Capture the cell that displays the provided text and extract its (X, Y) central coordinate. 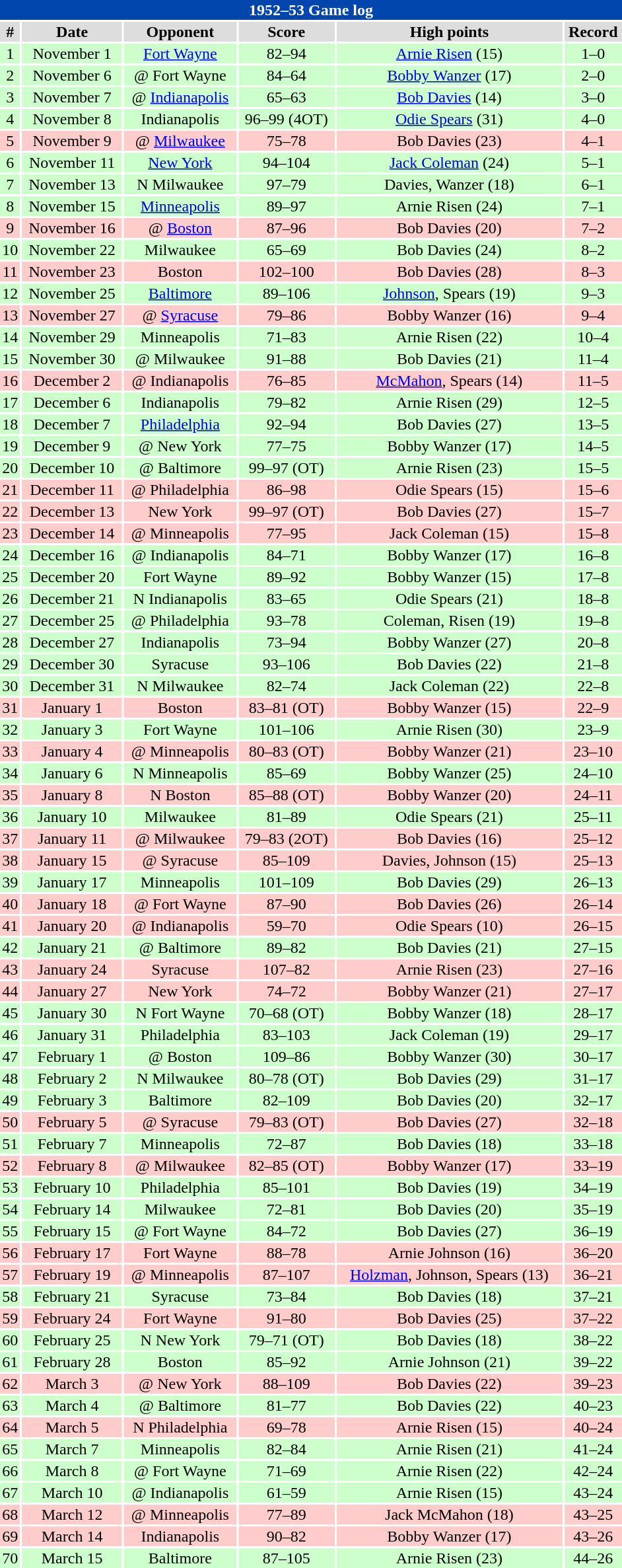
83–65 (287, 599)
43–26 (593, 1536)
November 11 (71, 163)
9–3 (593, 293)
42–24 (593, 1471)
82–94 (287, 54)
91–88 (287, 359)
27–15 (593, 948)
44–26 (593, 1558)
January 6 (71, 773)
69 (10, 1536)
N New York (180, 1340)
21 (10, 490)
67 (10, 1493)
January 8 (71, 795)
46 (10, 1035)
87–90 (287, 904)
Bob Davies (23) (449, 141)
November 8 (71, 119)
21–8 (593, 664)
18–8 (593, 599)
December 2 (71, 381)
Arnie Risen (30) (449, 729)
85–109 (287, 860)
33–18 (593, 1144)
87–96 (287, 228)
March 12 (71, 1514)
January 4 (71, 751)
60 (10, 1340)
19–8 (593, 620)
January 21 (71, 948)
6 (10, 163)
43 (10, 969)
73–94 (287, 642)
85–69 (287, 773)
Bobby Wanzer (18) (449, 1013)
4–1 (593, 141)
43–25 (593, 1514)
December 20 (71, 577)
Davies, Johnson (15) (449, 860)
February 17 (71, 1253)
72–87 (287, 1144)
Bob Davies (14) (449, 97)
19 (10, 446)
25–11 (593, 817)
40–23 (593, 1405)
November 27 (71, 315)
77–95 (287, 533)
71–83 (287, 337)
March 8 (71, 1471)
26–15 (593, 926)
16 (10, 381)
22 (10, 511)
Bob Davies (19) (449, 1187)
Date (71, 32)
February 7 (71, 1144)
8–2 (593, 250)
Bobby Wanzer (25) (449, 773)
37–21 (593, 1296)
23–10 (593, 751)
64 (10, 1427)
Arnie Johnson (16) (449, 1253)
March 5 (71, 1427)
January 17 (71, 882)
56 (10, 1253)
November 22 (71, 250)
36 (10, 817)
81–89 (287, 817)
79–71 (OT) (287, 1340)
December 6 (71, 402)
20–8 (593, 642)
Bob Davies (16) (449, 839)
29–17 (593, 1035)
3 (10, 97)
February 10 (71, 1187)
February 2 (71, 1078)
39–22 (593, 1362)
February 28 (71, 1362)
80–83 (OT) (287, 751)
50 (10, 1122)
83–81 (OT) (287, 708)
24–11 (593, 795)
15 (10, 359)
51 (10, 1144)
December 9 (71, 446)
Bob Davies (28) (449, 272)
N Indianapolis (180, 599)
35 (10, 795)
February 21 (71, 1296)
Arnie Risen (29) (449, 402)
November 30 (71, 359)
28–17 (593, 1013)
1952–53 Game log (311, 10)
McMahon, Spears (14) (449, 381)
23–9 (593, 729)
41–24 (593, 1449)
53 (10, 1187)
82–74 (287, 686)
22–9 (593, 708)
37–22 (593, 1318)
Jack McMahon (18) (449, 1514)
107–82 (287, 969)
96–99 (4OT) (287, 119)
Johnson, Spears (19) (449, 293)
66 (10, 1471)
22–8 (593, 686)
89–82 (287, 948)
48 (10, 1078)
11–4 (593, 359)
7–1 (593, 206)
December 30 (71, 664)
81–77 (287, 1405)
Jack Coleman (22) (449, 686)
93–106 (287, 664)
94–104 (287, 163)
17–8 (593, 577)
70–68 (OT) (287, 1013)
Bobby Wanzer (16) (449, 315)
42 (10, 948)
52 (10, 1166)
65–63 (287, 97)
December 21 (71, 599)
33 (10, 751)
15–5 (593, 468)
15–7 (593, 511)
# (10, 32)
65–69 (287, 250)
12–5 (593, 402)
39–23 (593, 1384)
84–72 (287, 1231)
Bobby Wanzer (20) (449, 795)
February 19 (71, 1275)
59 (10, 1318)
1 (10, 54)
December 16 (71, 555)
January 11 (71, 839)
December 7 (71, 424)
Odie Spears (15) (449, 490)
41 (10, 926)
6–1 (593, 184)
Bob Davies (25) (449, 1318)
N Boston (180, 795)
79–86 (287, 315)
Jack Coleman (24) (449, 163)
28 (10, 642)
11 (10, 272)
February 1 (71, 1057)
November 13 (71, 184)
62 (10, 1384)
61 (10, 1362)
87–107 (287, 1275)
2 (10, 75)
Arnie Risen (21) (449, 1449)
3–0 (593, 97)
79–82 (287, 402)
N Philadelphia (180, 1427)
Odie Spears (10) (449, 926)
March 3 (71, 1384)
December 10 (71, 468)
10–4 (593, 337)
32–17 (593, 1100)
February 25 (71, 1340)
12 (10, 293)
March 15 (71, 1558)
34 (10, 773)
33–19 (593, 1166)
79–83 (2OT) (287, 839)
82–84 (287, 1449)
11–5 (593, 381)
38–22 (593, 1340)
27 (10, 620)
January 30 (71, 1013)
80–78 (OT) (287, 1078)
7 (10, 184)
89–92 (287, 577)
Bob Davies (24) (449, 250)
49 (10, 1100)
25 (10, 577)
30–17 (593, 1057)
January 20 (71, 926)
36–20 (593, 1253)
47 (10, 1057)
14–5 (593, 446)
14 (10, 337)
63 (10, 1405)
101–109 (287, 882)
34–19 (593, 1187)
7–2 (593, 228)
N Minneapolis (180, 773)
25–13 (593, 860)
23 (10, 533)
February 8 (71, 1166)
November 15 (71, 206)
Odie Spears (31) (449, 119)
9–4 (593, 315)
31 (10, 708)
February 24 (71, 1318)
December 14 (71, 533)
8–3 (593, 272)
13–5 (593, 424)
32–18 (593, 1122)
30 (10, 686)
85–88 (OT) (287, 795)
18 (10, 424)
5–1 (593, 163)
Record (593, 32)
5 (10, 141)
December 13 (71, 511)
2–0 (593, 75)
25–12 (593, 839)
58 (10, 1296)
40 (10, 904)
37 (10, 839)
December 31 (71, 686)
65 (10, 1449)
January 15 (71, 860)
March 14 (71, 1536)
Coleman, Risen (19) (449, 620)
86–98 (287, 490)
8 (10, 206)
32 (10, 729)
40–24 (593, 1427)
77–75 (287, 446)
88–78 (287, 1253)
15–6 (593, 490)
December 11 (71, 490)
82–109 (287, 1100)
December 27 (71, 642)
89–106 (287, 293)
26 (10, 599)
59–70 (287, 926)
December 25 (71, 620)
Holzman, Johnson, Spears (13) (449, 1275)
13 (10, 315)
20 (10, 468)
10 (10, 250)
January 18 (71, 904)
75–78 (287, 141)
89–97 (287, 206)
February 15 (71, 1231)
High points (449, 32)
68 (10, 1514)
Bob Davies (26) (449, 904)
35–19 (593, 1209)
November 16 (71, 228)
Score (287, 32)
77–89 (287, 1514)
March 10 (71, 1493)
26–13 (593, 882)
57 (10, 1275)
February 14 (71, 1209)
15–8 (593, 533)
March 7 (71, 1449)
71–69 (287, 1471)
54 (10, 1209)
17 (10, 402)
70 (10, 1558)
79–83 (OT) (287, 1122)
69–78 (287, 1427)
January 3 (71, 729)
February 3 (71, 1100)
76–85 (287, 381)
January 31 (71, 1035)
29 (10, 664)
61–59 (287, 1493)
84–64 (287, 75)
January 27 (71, 991)
1–0 (593, 54)
44 (10, 991)
February 5 (71, 1122)
85–101 (287, 1187)
55 (10, 1231)
November 7 (71, 97)
91–80 (287, 1318)
November 1 (71, 54)
88–109 (287, 1384)
84–71 (287, 555)
March 4 (71, 1405)
93–78 (287, 620)
November 23 (71, 272)
Davies, Wanzer (18) (449, 184)
74–72 (287, 991)
Arnie Johnson (21) (449, 1362)
24–10 (593, 773)
38 (10, 860)
4–0 (593, 119)
102–100 (287, 272)
73–84 (287, 1296)
45 (10, 1013)
92–94 (287, 424)
82–85 (OT) (287, 1166)
83–103 (287, 1035)
85–92 (287, 1362)
101–106 (287, 729)
16–8 (593, 555)
9 (10, 228)
109–86 (287, 1057)
24 (10, 555)
87–105 (287, 1558)
39 (10, 882)
November 25 (71, 293)
72–81 (287, 1209)
26–14 (593, 904)
November 29 (71, 337)
97–79 (287, 184)
Opponent (180, 32)
43–24 (593, 1493)
36–19 (593, 1231)
31–17 (593, 1078)
Arnie Risen (24) (449, 206)
January 1 (71, 708)
27–16 (593, 969)
Jack Coleman (15) (449, 533)
January 10 (71, 817)
Jack Coleman (19) (449, 1035)
36–21 (593, 1275)
90–82 (287, 1536)
Bobby Wanzer (30) (449, 1057)
Bobby Wanzer (27) (449, 642)
January 24 (71, 969)
N Fort Wayne (180, 1013)
27–17 (593, 991)
November 6 (71, 75)
4 (10, 119)
November 9 (71, 141)
